Return the (x, y) coordinate for the center point of the cell that contains the specified text.  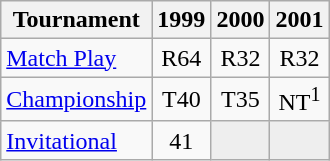
2001 (300, 20)
Championship (76, 100)
T40 (182, 100)
Invitational (76, 140)
R64 (182, 58)
41 (182, 140)
NT1 (300, 100)
Match Play (76, 58)
T35 (240, 100)
Tournament (76, 20)
2000 (240, 20)
1999 (182, 20)
